Detect which cell encompasses the target text, then output its [x, y] center coordinate. 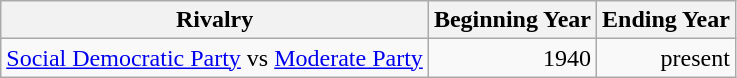
present [666, 58]
Beginning Year [512, 20]
Ending Year [666, 20]
Rivalry [215, 20]
1940 [512, 58]
Social Democratic Party vs Moderate Party [215, 58]
